Find where the given text appears and provide that cell's center as [X, Y] coordinate. 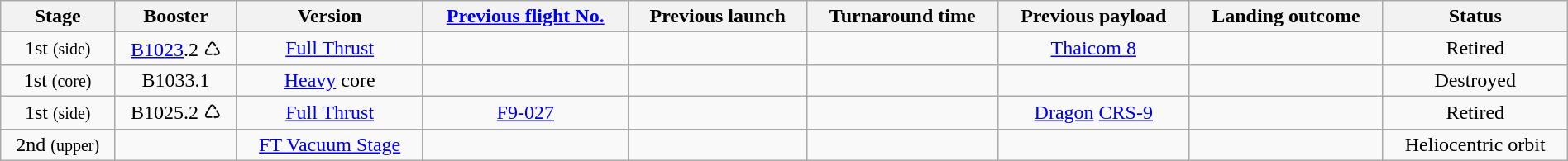
F9-027 [526, 112]
Booster [176, 17]
Thaicom 8 [1093, 49]
B1025.2 ♺ [176, 112]
Destroyed [1475, 80]
Previous launch [718, 17]
B1033.1 [176, 80]
1st (core) [58, 80]
2nd (upper) [58, 144]
Stage [58, 17]
B1023.2 ♺ [176, 49]
Dragon CRS-9 [1093, 112]
FT Vacuum Stage [329, 144]
Landing outcome [1287, 17]
Turnaround time [903, 17]
Heavy core [329, 80]
Status [1475, 17]
Previous payload [1093, 17]
Previous flight No. [526, 17]
Heliocentric orbit [1475, 144]
Version [329, 17]
